From the cell containing the given text, extract its center point as (X, Y) coordinate. 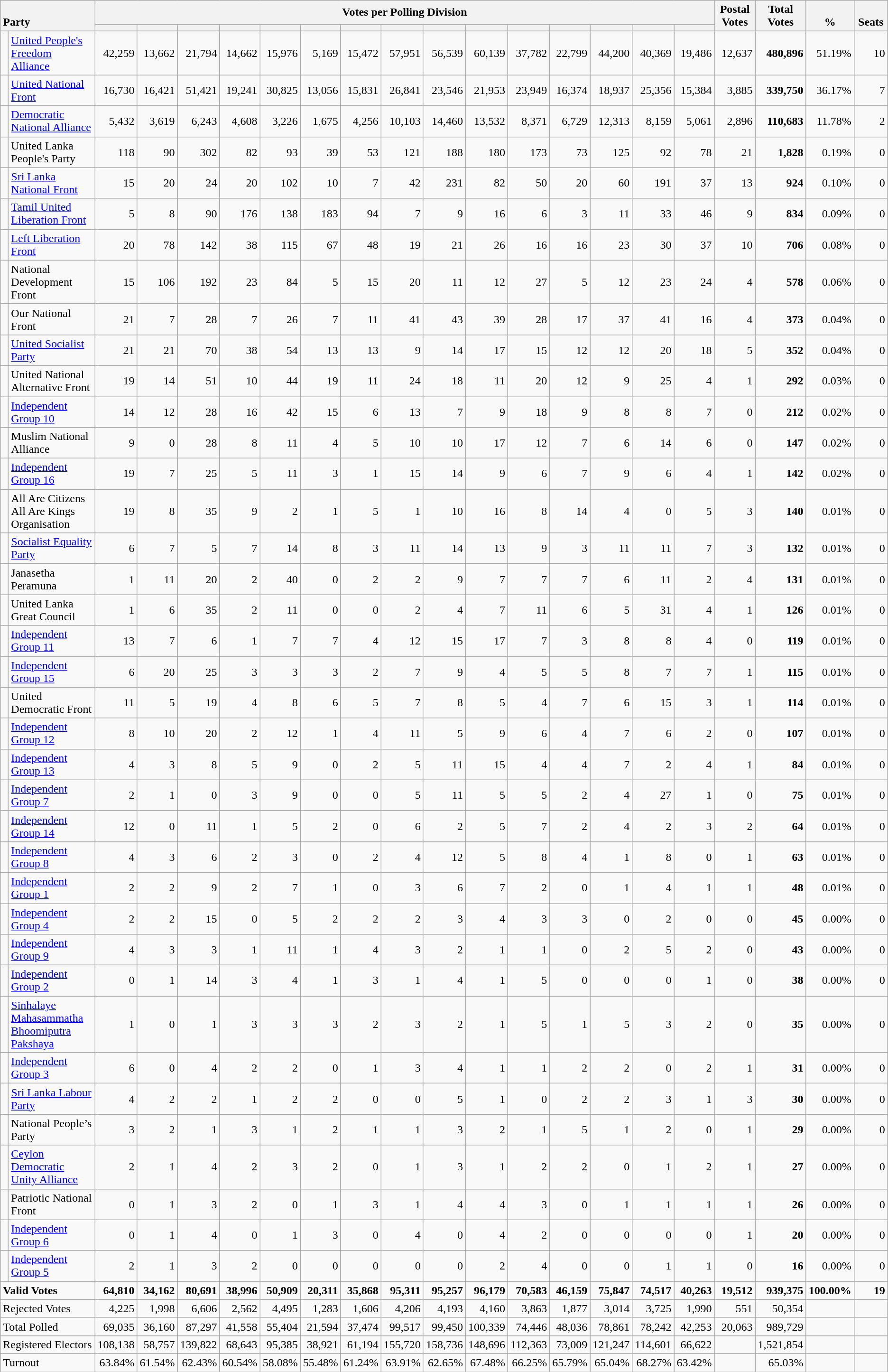
121,247 (611, 1344)
United Democratic Front (52, 702)
1,283 (321, 1308)
All Are Citizens All Are Kings Organisation (52, 511)
50,909 (280, 1290)
352 (781, 350)
4,160 (487, 1308)
100,339 (487, 1326)
66.25% (528, 1363)
834 (781, 214)
21,794 (198, 53)
192 (198, 282)
Our National Front (52, 319)
40,369 (653, 53)
0.06% (830, 282)
8,159 (653, 121)
14,460 (444, 121)
Sinhalaye Mahasammatha Bhoomiputra Pakshaya (52, 1024)
Patriotic National Front (52, 1204)
183 (321, 214)
706 (781, 245)
1,998 (157, 1308)
108,138 (116, 1344)
102 (280, 183)
United People's Freedom Alliance (52, 53)
13,056 (321, 90)
51,421 (198, 90)
56,539 (444, 53)
15,831 (361, 90)
63.42% (694, 1363)
3,619 (157, 121)
Muslim National Alliance (52, 443)
Left Liberation Front (52, 245)
21,594 (321, 1326)
51.19% (830, 53)
139,822 (198, 1344)
94 (361, 214)
78,861 (611, 1326)
55,404 (280, 1326)
National People’s Party (52, 1129)
United Lanka Great Council (52, 610)
3,014 (611, 1308)
11.78% (830, 121)
38,996 (240, 1290)
148,696 (487, 1344)
55.48% (321, 1363)
42,253 (694, 1326)
63 (781, 857)
Independent Group 2 (52, 980)
12,637 (735, 53)
13,662 (157, 53)
1,675 (321, 121)
Independent Group 8 (52, 857)
106 (157, 282)
36.17% (830, 90)
6,606 (198, 1308)
65.03% (781, 1363)
99,517 (402, 1326)
132 (781, 549)
United National Alternative Front (52, 381)
10,103 (402, 121)
924 (781, 183)
1,828 (781, 152)
63.84% (116, 1363)
Rejected Votes (47, 1308)
989,729 (781, 1326)
42,259 (116, 53)
Independent Group 5 (52, 1266)
Total Votes (781, 16)
20,063 (735, 1326)
58,757 (157, 1344)
16,421 (157, 90)
110,683 (781, 121)
21,953 (487, 90)
3,863 (528, 1308)
Independent Group 10 (52, 412)
373 (781, 319)
41,558 (240, 1326)
19,512 (735, 1290)
92 (653, 152)
155,720 (402, 1344)
Independent Group 15 (52, 672)
61,194 (361, 1344)
95,385 (280, 1344)
Independent Group 12 (52, 734)
80,691 (198, 1290)
176 (240, 214)
26,841 (402, 90)
50,354 (781, 1308)
3,725 (653, 1308)
2,562 (240, 1308)
Independent Group 4 (52, 919)
65.04% (611, 1363)
1,990 (694, 1308)
Votes per Polling Division (405, 12)
16,374 (570, 90)
158,736 (444, 1344)
Democratic National Alliance (52, 121)
Independent Group 3 (52, 1068)
48,036 (570, 1326)
40,263 (694, 1290)
114 (781, 702)
% (830, 16)
Independent Group 9 (52, 950)
United National Front (52, 90)
480,896 (781, 53)
Total Polled (47, 1326)
99,450 (444, 1326)
1,521,854 (781, 1344)
61.24% (361, 1363)
64,810 (116, 1290)
13,532 (487, 121)
78,242 (653, 1326)
44 (280, 381)
3,226 (280, 121)
33 (653, 214)
69,035 (116, 1326)
0.03% (830, 381)
Registered Electors (47, 1344)
551 (735, 1308)
60 (611, 183)
140 (781, 511)
119 (781, 641)
23,546 (444, 90)
61.54% (157, 1363)
96,179 (487, 1290)
0.19% (830, 152)
8,371 (528, 121)
37,474 (361, 1326)
93 (280, 152)
25,356 (653, 90)
114,601 (653, 1344)
Sri Lanka Labour Party (52, 1099)
62.65% (444, 1363)
51 (198, 381)
74,446 (528, 1326)
Sri Lanka National Front (52, 183)
United Socialist Party (52, 350)
16,730 (116, 90)
173 (528, 152)
75,847 (611, 1290)
Janasetha Peramuna (52, 579)
Independent Group 11 (52, 641)
PostalVotes (735, 16)
0.09% (830, 214)
20,311 (321, 1290)
54 (280, 350)
Ceylon Democratic Unity Alliance (52, 1167)
Tamil United Liberation Front (52, 214)
Turnout (47, 1363)
65.79% (570, 1363)
1,606 (361, 1308)
87,297 (198, 1326)
44,200 (611, 53)
578 (781, 282)
231 (444, 183)
1,877 (570, 1308)
14,662 (240, 53)
339,750 (781, 90)
60,139 (487, 53)
180 (487, 152)
188 (444, 152)
70 (198, 350)
45 (781, 919)
6,729 (570, 121)
18,937 (611, 90)
107 (781, 734)
4,206 (402, 1308)
4,256 (361, 121)
46,159 (570, 1290)
30,825 (280, 90)
Party (47, 16)
100.00% (830, 1290)
4,193 (444, 1308)
5,432 (116, 121)
147 (781, 443)
53 (361, 152)
95,257 (444, 1290)
302 (198, 152)
38,921 (321, 1344)
40 (280, 579)
68.27% (653, 1363)
15,472 (361, 53)
73,009 (570, 1344)
Independent Group 13 (52, 764)
Independent Group 16 (52, 474)
5,061 (694, 121)
75 (781, 795)
121 (402, 152)
15,976 (280, 53)
212 (781, 412)
12,313 (611, 121)
0.10% (830, 183)
57,951 (402, 53)
70,583 (528, 1290)
138 (280, 214)
2,896 (735, 121)
73 (570, 152)
191 (653, 183)
67.48% (487, 1363)
34,162 (157, 1290)
0.08% (830, 245)
62.43% (198, 1363)
64 (781, 826)
4,495 (280, 1308)
126 (781, 610)
Independent Group 7 (52, 795)
3,885 (735, 90)
58.08% (280, 1363)
Seats (871, 16)
United Lanka People's Party (52, 152)
23,949 (528, 90)
292 (781, 381)
125 (611, 152)
74,517 (653, 1290)
19,241 (240, 90)
112,363 (528, 1344)
66,622 (694, 1344)
4,608 (240, 121)
35,868 (361, 1290)
15,384 (694, 90)
Socialist Equality Party (52, 549)
50 (528, 183)
6,243 (198, 121)
60.54% (240, 1363)
Independent Group 14 (52, 826)
22,799 (570, 53)
National Development Front (52, 282)
Independent Group 6 (52, 1235)
118 (116, 152)
939,375 (781, 1290)
5,169 (321, 53)
4,225 (116, 1308)
Valid Votes (47, 1290)
68,643 (240, 1344)
46 (694, 214)
19,486 (694, 53)
36,160 (157, 1326)
131 (781, 579)
95,311 (402, 1290)
Independent Group 1 (52, 887)
29 (781, 1129)
67 (321, 245)
37,782 (528, 53)
63.91% (402, 1363)
